Pinpoint the cell where the given text exists, returning its (X, Y) midpoint coordinate. 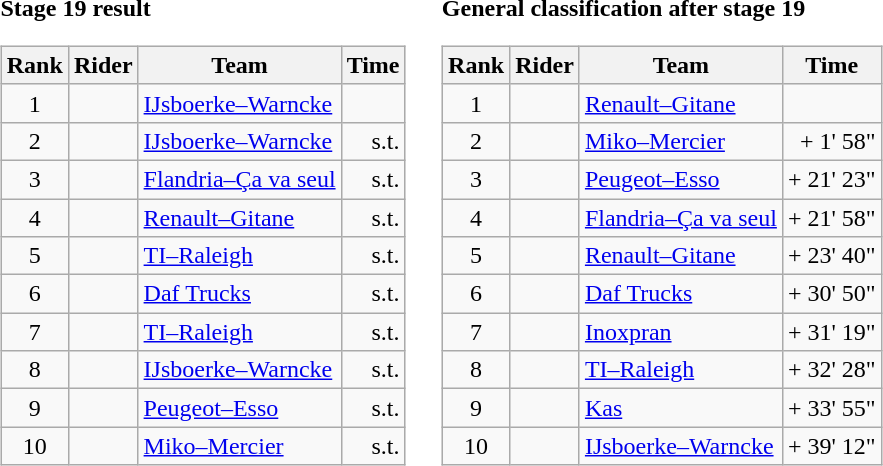
Inoxpran (680, 332)
+ 32' 28" (832, 370)
Kas (680, 408)
+ 21' 23" (832, 179)
+ 39' 12" (832, 446)
+ 30' 50" (832, 294)
+ 31' 19" (832, 332)
+ 1' 58" (832, 141)
+ 21' 58" (832, 217)
+ 33' 55" (832, 408)
+ 23' 40" (832, 256)
